Capture the cell that displays the provided text and extract its [X, Y] central coordinate. 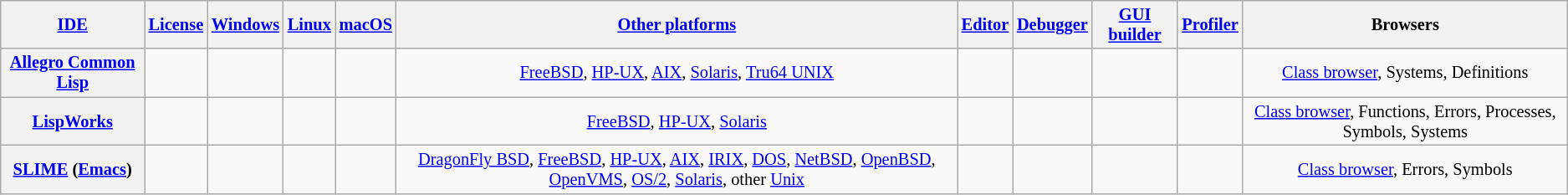
Linux [309, 24]
Editor [985, 24]
LispWorks [73, 121]
FreeBSD, HP-UX, Solaris [677, 121]
Browsers [1405, 24]
License [176, 24]
Class browser, Functions, Errors, Processes, Symbols, Systems [1405, 121]
Windows [246, 24]
Debugger [1052, 24]
IDE [73, 24]
Profiler [1209, 24]
DragonFly BSD, FreeBSD, HP-UX, AIX, IRIX, DOS, NetBSD, OpenBSD, OpenVMS, OS/2, Solaris, other Unix [677, 169]
Class browser, Systems, Definitions [1405, 73]
GUI builder [1136, 24]
FreeBSD, HP-UX, AIX, Solaris, Tru64 UNIX [677, 73]
Other platforms [677, 24]
SLIME (Emacs) [73, 169]
macOS [366, 24]
Allegro Common Lisp [73, 73]
Class browser, Errors, Symbols [1405, 169]
